Determine the [X, Y] coordinate at the center of the cell enclosing the given text.  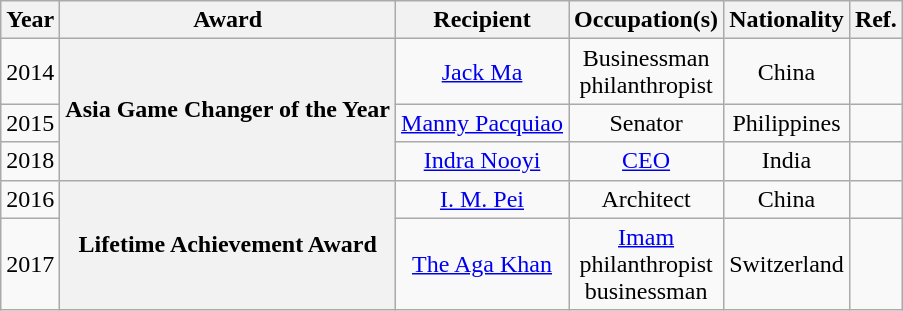
2017 [30, 264]
2018 [30, 161]
Ref. [876, 20]
Award [228, 20]
2014 [30, 72]
Imamphilanthropistbusinessman [646, 264]
Lifetime Achievement Award [228, 245]
I. M. Pei [482, 199]
The Aga Khan [482, 264]
Senator [646, 123]
Philippines [787, 123]
Manny Pacquiao [482, 123]
Recipient [482, 20]
2016 [30, 199]
Businessmanphilanthropist [646, 72]
2015 [30, 123]
Asia Game Changer of the Year [228, 110]
CEO [646, 161]
Indra Nooyi [482, 161]
Year [30, 20]
Jack Ma [482, 72]
India [787, 161]
Switzerland [787, 264]
Architect [646, 199]
Occupation(s) [646, 20]
Nationality [787, 20]
